Find where the given text appears and provide that cell's center as [x, y] coordinate. 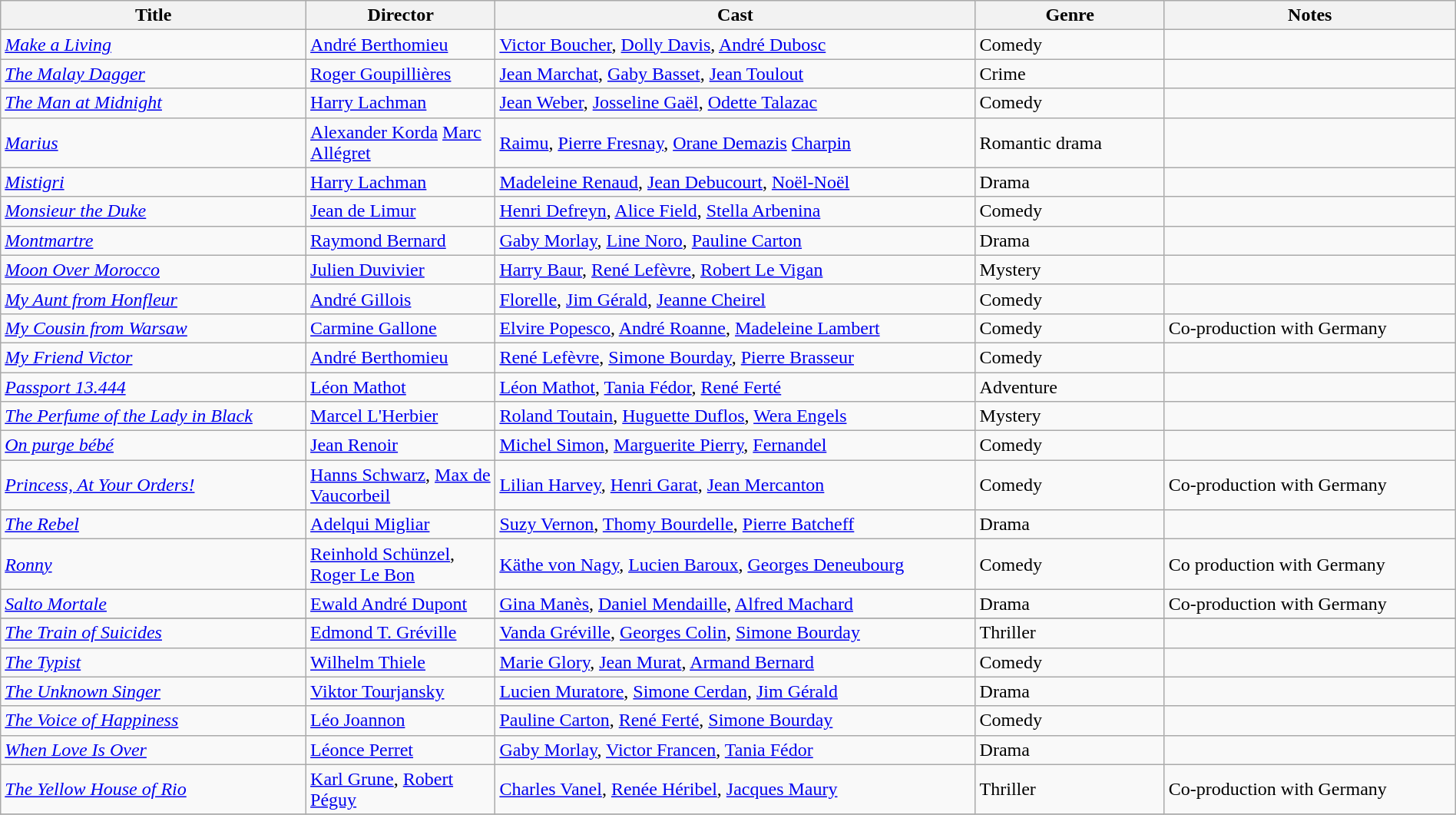
Jean Weber, Josseline Gaël, Odette Talazac [736, 103]
My Friend Victor [154, 357]
Reinhold Schünzel, Roger Le Bon [401, 564]
Romantic drama [1070, 143]
Roland Toutain, Huguette Duflos, Wera Engels [736, 416]
Mistigri [154, 182]
Elvire Popesco, André Roanne, Madeleine Lambert [736, 328]
Jean Renoir [401, 446]
Roger Goupillières [401, 74]
The Unknown Singer [154, 691]
When Love Is Over [154, 750]
Genre [1070, 15]
Crime [1070, 74]
René Lefèvre, Simone Bourday, Pierre Brasseur [736, 357]
Léon Mathot, Tania Fédor, René Ferté [736, 386]
The Yellow House of Rio [154, 790]
Käthe von Nagy, Lucien Baroux, Georges Deneubourg [736, 564]
On purge bébé [154, 446]
Salto Mortale [154, 604]
Marius [154, 143]
The Voice of Happiness [154, 721]
Director [401, 15]
Raimu, Pierre Fresnay, Orane Demazis Charpin [736, 143]
Karl Grune, Robert Péguy [401, 790]
Wilhelm Thiele [401, 662]
Raymond Bernard [401, 240]
Co production with Germany [1310, 564]
Léon Mathot [401, 386]
Princess, At Your Orders! [154, 485]
Michel Simon, Marguerite Pierry, Fernandel [736, 446]
Hanns Schwarz, Max de Vaucorbeil [401, 485]
Gina Manès, Daniel Mendaille, Alfred Machard [736, 604]
Victor Boucher, Dolly Davis, André Dubosc [736, 45]
Make a Living [154, 45]
The Malay Dagger [154, 74]
Julien Duvivier [401, 270]
Gaby Morlay, Victor Francen, Tania Fédor [736, 750]
Ronny [154, 564]
Gaby Morlay, Line Noro, Pauline Carton [736, 240]
Pauline Carton, René Ferté, Simone Bourday [736, 721]
Montmartre [154, 240]
Monsieur the Duke [154, 211]
Henri Defreyn, Alice Field, Stella Arbenina [736, 211]
Léonce Perret [401, 750]
Notes [1310, 15]
Cast [736, 15]
The Typist [154, 662]
Lucien Muratore, Simone Cerdan, Jim Gérald [736, 691]
Florelle, Jim Gérald, Jeanne Cheirel [736, 299]
Vanda Gréville, Georges Colin, Simone Bourday [736, 633]
Moon Over Morocco [154, 270]
Passport 13.444 [154, 386]
Viktor Tourjansky [401, 691]
Charles Vanel, Renée Héribel, Jacques Maury [736, 790]
Adventure [1070, 386]
Title [154, 15]
Marie Glory, Jean Murat, Armand Bernard [736, 662]
The Man at Midnight [154, 103]
Adelqui Migliar [401, 525]
My Aunt from Honfleur [154, 299]
Harry Baur, René Lefèvre, Robert Le Vigan [736, 270]
Madeleine Renaud, Jean Debucourt, Noël-Noël [736, 182]
My Cousin from Warsaw [154, 328]
Lilian Harvey, Henri Garat, Jean Mercanton [736, 485]
The Perfume of the Lady in Black [154, 416]
Carmine Gallone [401, 328]
The Rebel [154, 525]
Marcel L'Herbier [401, 416]
Jean Marchat, Gaby Basset, Jean Toulout [736, 74]
Ewald André Dupont [401, 604]
Léo Joannon [401, 721]
Edmond T. Gréville [401, 633]
The Train of Suicides [154, 633]
Alexander Korda Marc Allégret [401, 143]
Suzy Vernon, Thomy Bourdelle, Pierre Batcheff [736, 525]
André Gillois [401, 299]
Jean de Limur [401, 211]
